Scan for the cell matching the given text and deliver its [X, Y] coordinate at center. 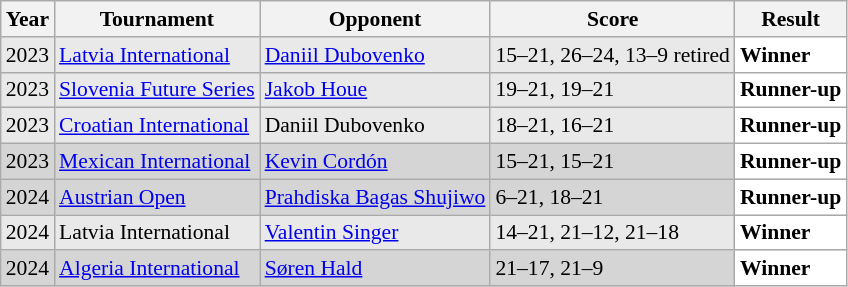
Result [790, 19]
Slovenia Future Series [157, 90]
Prahdiska Bagas Shujiwo [376, 197]
Valentin Singer [376, 233]
Tournament [157, 19]
Kevin Cordón [376, 162]
Opponent [376, 19]
21–17, 21–9 [612, 269]
18–21, 16–21 [612, 126]
Algeria International [157, 269]
Søren Hald [376, 269]
Austrian Open [157, 197]
Croatian International [157, 126]
6–21, 18–21 [612, 197]
Mexican International [157, 162]
14–21, 21–12, 21–18 [612, 233]
Year [28, 19]
19–21, 19–21 [612, 90]
15–21, 26–24, 13–9 retired [612, 55]
Score [612, 19]
Jakob Houe [376, 90]
15–21, 15–21 [612, 162]
